Extract the (x, y) coordinate from the center of the cell holding the provided text.  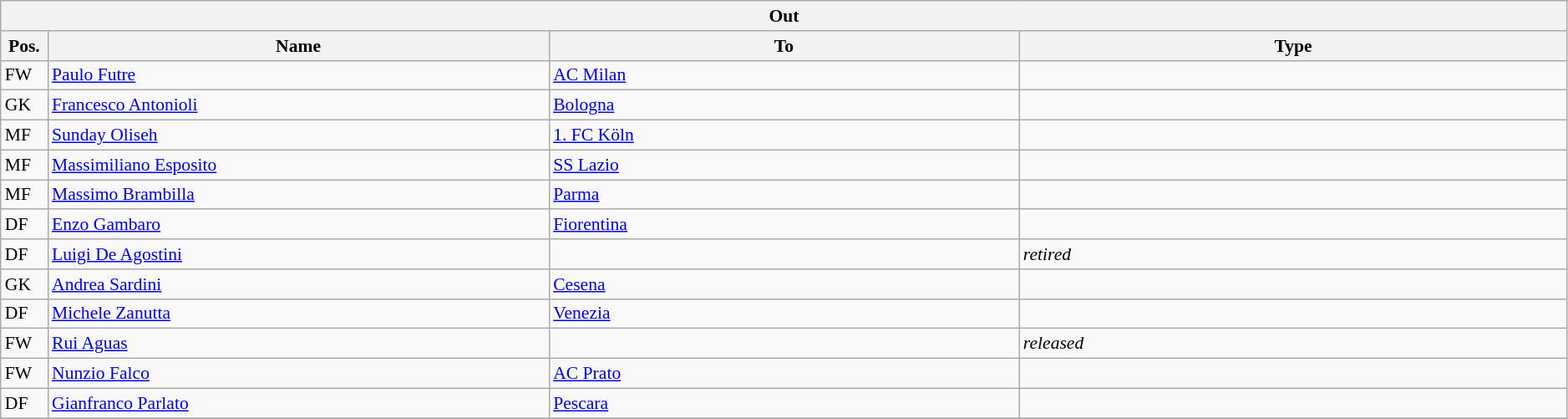
To (784, 46)
Out (784, 16)
Massimiliano Esposito (298, 165)
Sunday Oliseh (298, 135)
Pescara (784, 403)
Paulo Futre (298, 75)
1. FC Köln (784, 135)
AC Milan (784, 75)
Andrea Sardini (298, 284)
retired (1293, 254)
Rui Aguas (298, 344)
Parma (784, 195)
Name (298, 46)
AC Prato (784, 374)
Nunzio Falco (298, 374)
Michele Zanutta (298, 314)
Cesena (784, 284)
Francesco Antonioli (298, 105)
released (1293, 344)
Gianfranco Parlato (298, 403)
Bologna (784, 105)
Venezia (784, 314)
Pos. (24, 46)
Luigi De Agostini (298, 254)
Fiorentina (784, 225)
Massimo Brambilla (298, 195)
SS Lazio (784, 165)
Type (1293, 46)
Enzo Gambaro (298, 225)
